Scan for the cell matching the given text and deliver its (x, y) coordinate at center. 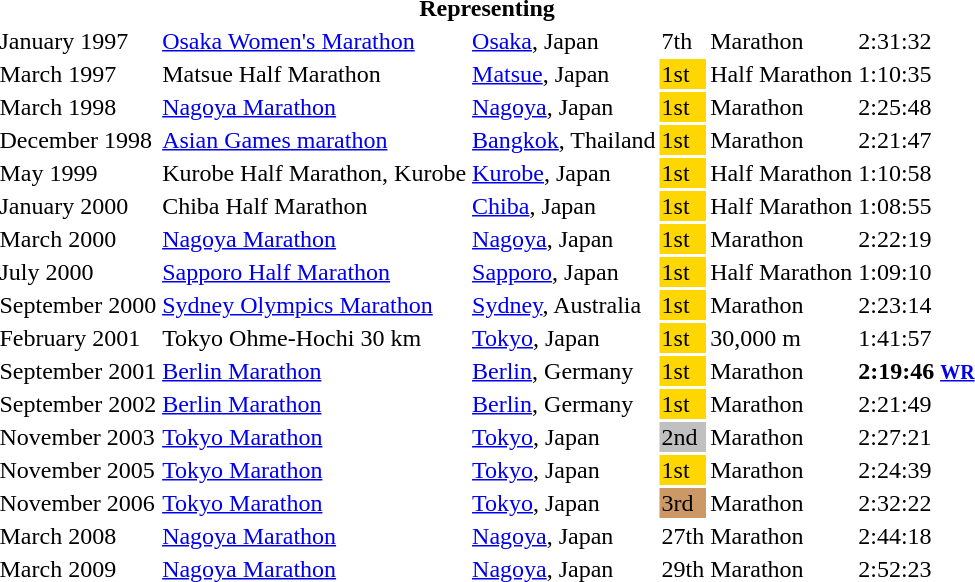
Tokyo Ohme-Hochi 30 km (314, 338)
7th (683, 41)
Bangkok, Thailand (564, 140)
Asian Games marathon (314, 140)
Sapporo Half Marathon (314, 272)
Kurobe, Japan (564, 173)
Osaka Women's Marathon (314, 41)
3rd (683, 503)
Chiba Half Marathon (314, 206)
Kurobe Half Marathon, Kurobe (314, 173)
Matsue, Japan (564, 74)
2nd (683, 437)
Chiba, Japan (564, 206)
Osaka, Japan (564, 41)
27th (683, 536)
Sydney, Australia (564, 305)
Sapporo, Japan (564, 272)
Matsue Half Marathon (314, 74)
Sydney Olympics Marathon (314, 305)
30,000 m (782, 338)
